From the cell containing the given text, extract its center point as [x, y] coordinate. 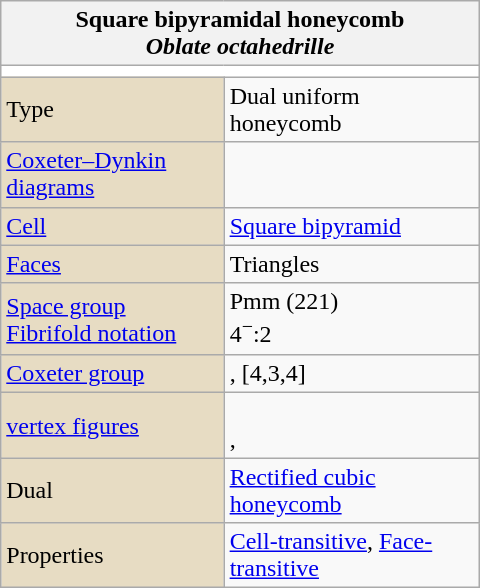
Type [112, 110]
, [4,3,4] [352, 374]
, [352, 426]
Cell [112, 226]
Rectified cubic honeycomb [352, 490]
Square bipyramid [352, 226]
Cell-transitive, Face-transitive [352, 556]
Space groupFibrifold notation [112, 319]
Coxeter–Dynkin diagrams [112, 174]
vertex figures [112, 426]
Dual [112, 490]
Triangles [352, 264]
Faces [112, 264]
Coxeter group [112, 374]
Dual uniform honeycomb [352, 110]
Properties [112, 556]
Square bipyramidal honeycombOblate octahedrille [240, 34]
Pmm (221)4−:2 [352, 319]
